Search for the cell housing the specified text and yield its (X, Y) center coordinate. 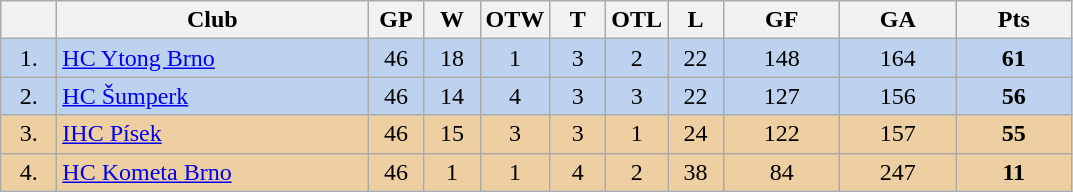
55 (1014, 134)
148 (782, 58)
1. (29, 58)
61 (1014, 58)
56 (1014, 96)
122 (782, 134)
Club (212, 20)
24 (696, 134)
18 (452, 58)
3. (29, 134)
157 (898, 134)
HC Ytong Brno (212, 58)
15 (452, 134)
2. (29, 96)
156 (898, 96)
11 (1014, 172)
HC Šumperk (212, 96)
GA (898, 20)
247 (898, 172)
OTL (637, 20)
127 (782, 96)
14 (452, 96)
HC Kometa Brno (212, 172)
OTW (515, 20)
W (452, 20)
IHC Písek (212, 134)
GP (396, 20)
84 (782, 172)
4. (29, 172)
164 (898, 58)
Pts (1014, 20)
38 (696, 172)
GF (782, 20)
L (696, 20)
T (578, 20)
